Determine the [x, y] coordinate at the center of the cell enclosing the given text.  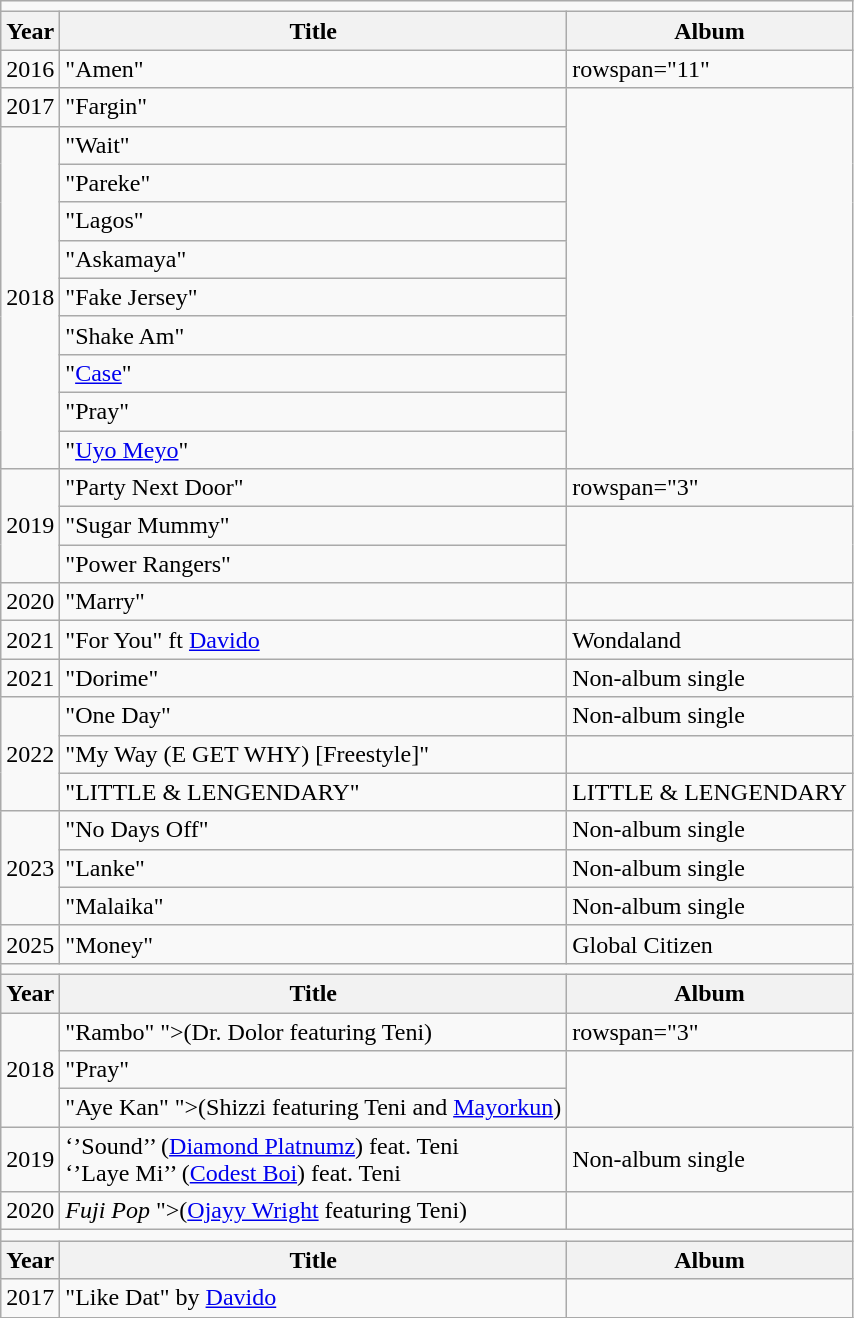
2022 [30, 754]
"Askamaya" [314, 259]
"Rambo" ">(Dr. Dolor featuring Teni) [314, 1031]
"Fake Jersey" [314, 297]
"Sugar Mummy" [314, 526]
"One Day" [314, 716]
"Wait" [314, 145]
"Party Next Door" [314, 488]
2025 [30, 944]
2016 [30, 69]
"Shake Am" [314, 335]
"Power Rangers" [314, 564]
"Amen" [314, 69]
"Dorime" [314, 678]
"Lagos" [314, 221]
LITTLE & LENGENDARY [710, 792]
rowspan="11" [710, 69]
Fuji Pop ">(Ojayy Wright featuring Teni) [314, 1211]
"LITTLE & LENGENDARY" [314, 792]
"No Days Off" [314, 830]
"Lanke" [314, 868]
"Marry" [314, 602]
"Like Dat" by Davido [314, 1298]
"Money" [314, 944]
Global Citizen [710, 944]
2023 [30, 868]
"Aye Kan" ">(Shizzi featuring Teni and Mayorkun) [314, 1108]
‘’Sound’’ (Diamond Platnumz) feat. Teni‘’Laye Mi’’ (Codest Boi) feat. Teni [314, 1160]
"Case" [314, 373]
"Fargin" [314, 107]
"For You" ft Davido [314, 640]
"Malaika" [314, 906]
"Pareke" [314, 183]
"My Way (E GET WHY) [Freestyle]" [314, 754]
"Uyo Meyo" [314, 449]
Wondaland [710, 640]
